Extract the (X, Y) coordinate from the center of the cell holding the provided text.  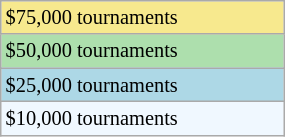
$25,000 tournaments (142, 85)
$50,000 tournaments (142, 51)
$10,000 tournaments (142, 118)
$75,000 tournaments (142, 17)
